Locate the cell with the specified text and output its (X, Y) center coordinate. 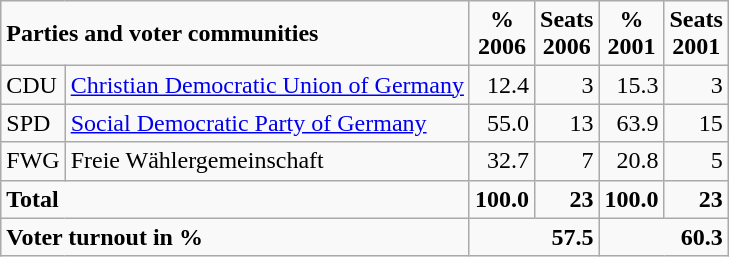
SPD (33, 123)
Seats2001 (696, 34)
Parties and voter communities (236, 34)
Social Democratic Party of Germany (267, 123)
FWG (33, 161)
57.5 (534, 237)
%2001 (632, 34)
12.4 (502, 85)
Christian Democratic Union of Germany (267, 85)
55.0 (502, 123)
60.3 (664, 237)
%2006 (502, 34)
20.8 (632, 161)
CDU (33, 85)
5 (696, 161)
13 (567, 123)
Freie Wählergemeinschaft (267, 161)
63.9 (632, 123)
32.7 (502, 161)
Voter turnout in % (236, 237)
15.3 (632, 85)
Seats2006 (567, 34)
Total (236, 199)
7 (567, 161)
15 (696, 123)
